Locate the cell with the specified text and output its [x, y] center coordinate. 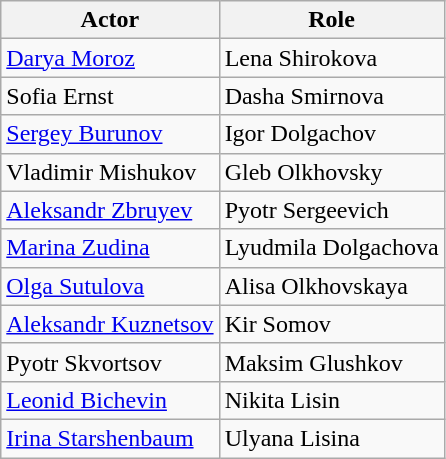
Sofia Ernst [110, 96]
Irina Starshenbaum [110, 438]
Aleksandr Kuznetsov [110, 324]
Alisa Olkhovskaya [332, 286]
Pyotr Skvortsov [110, 362]
Darya Moroz [110, 58]
Dasha Smirnova [332, 96]
Aleksandr Zbruyev [110, 210]
Olga Sutulova [110, 286]
Pyotr Sergeevich [332, 210]
Igor Dolgachov [332, 134]
Ulyana Lisina [332, 438]
Lyudmila Dolgachova [332, 248]
Marina Zudina [110, 248]
Role [332, 20]
Vladimir Mishukov [110, 172]
Lena Shirokova [332, 58]
Nikita Lisin [332, 400]
Kir Somov [332, 324]
Actor [110, 20]
Maksim Glushkov [332, 362]
Leonid Bichevin [110, 400]
Sergey Burunov [110, 134]
Gleb Olkhovsky [332, 172]
